Detect which cell encompasses the target text, then output its (x, y) center coordinate. 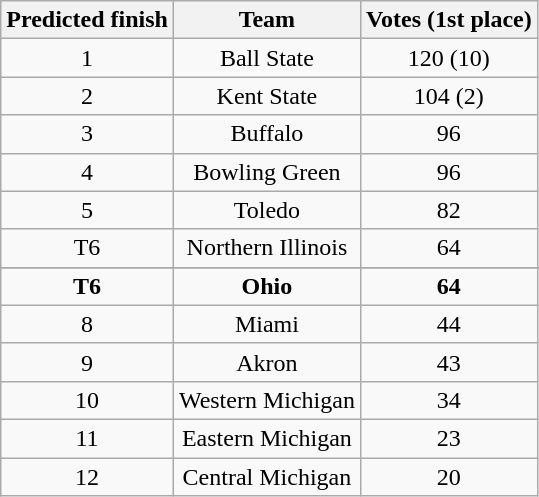
Bowling Green (266, 172)
Team (266, 20)
34 (448, 400)
Toledo (266, 210)
11 (88, 438)
9 (88, 362)
Ball State (266, 58)
Northern Illinois (266, 248)
20 (448, 477)
Predicted finish (88, 20)
43 (448, 362)
Kent State (266, 96)
10 (88, 400)
Miami (266, 324)
2 (88, 96)
4 (88, 172)
Buffalo (266, 134)
23 (448, 438)
120 (10) (448, 58)
82 (448, 210)
3 (88, 134)
Ohio (266, 286)
12 (88, 477)
Votes (1st place) (448, 20)
Eastern Michigan (266, 438)
1 (88, 58)
Akron (266, 362)
Central Michigan (266, 477)
5 (88, 210)
44 (448, 324)
104 (2) (448, 96)
8 (88, 324)
Western Michigan (266, 400)
